Locate the cell with the specified text and output its [x, y] center coordinate. 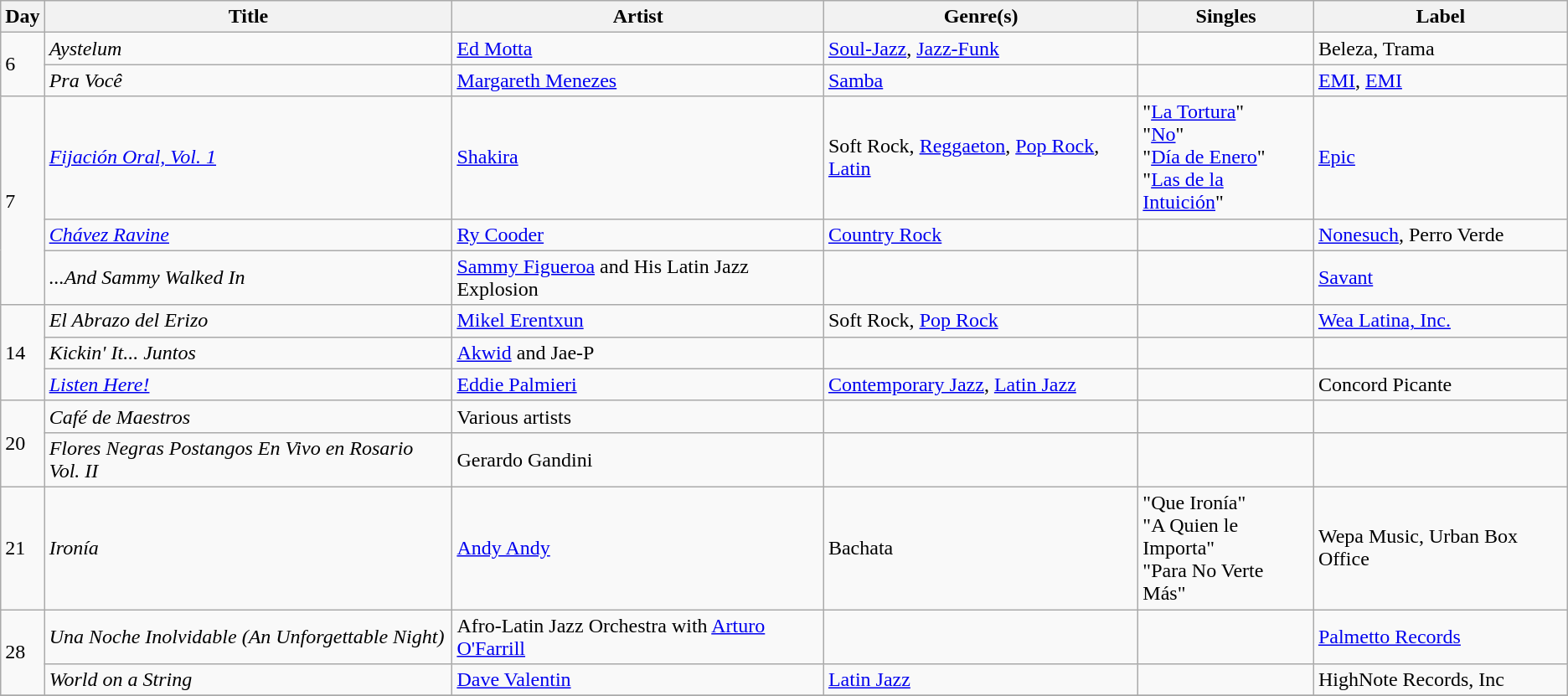
Beleza, Trama [1441, 49]
Kickin' It... Juntos [248, 353]
"La Tortura""No""Día de Enero""Las de la Intuición" [1226, 157]
Contemporary Jazz, Latin Jazz [980, 384]
Pra Você [248, 80]
Margareth Menezes [638, 80]
Gerardo Gandini [638, 459]
Chávez Ravine [248, 235]
Ry Cooder [638, 235]
Soft Rock, Pop Rock [980, 321]
Sammy Figueroa and His Latin Jazz Explosion [638, 278]
"Que Ironía""A Quien le Importa""Para No Verte Más" [1226, 548]
Listen Here! [248, 384]
Afro-Latin Jazz Orchestra with Arturo O'Farrill [638, 637]
Soul-Jazz, Jazz-Funk [980, 49]
21 [23, 548]
Una Noche Inolvidable (An Unforgettable Night) [248, 637]
Aystelum [248, 49]
Ed Motta [638, 49]
Wepa Music, Urban Box Office [1441, 548]
Andy Andy [638, 548]
6 [23, 64]
El Abrazo del Erizo [248, 321]
Mikel Erentxun [638, 321]
14 [23, 353]
EMI, EMI [1441, 80]
Title [248, 17]
Café de Maestros [248, 416]
28 [23, 653]
Concord Picante [1441, 384]
Artist [638, 17]
Palmetto Records [1441, 637]
Bachata [980, 548]
Nonesuch, Perro Verde [1441, 235]
Dave Valentin [638, 680]
Genre(s) [980, 17]
Akwid and Jae-P [638, 353]
Savant [1441, 278]
HighNote Records, Inc [1441, 680]
Label [1441, 17]
Day [23, 17]
20 [23, 444]
Latin Jazz [980, 680]
Eddie Palmieri [638, 384]
Soft Rock, Reggaeton, Pop Rock, Latin [980, 157]
Country Rock [980, 235]
Wea Latina, Inc. [1441, 321]
...And Sammy Walked In [248, 278]
7 [23, 201]
Epic [1441, 157]
Ironía [248, 548]
Various artists [638, 416]
Shakira [638, 157]
Flores Negras Postangos En Vivo en Rosario Vol. II [248, 459]
Samba [980, 80]
Fijación Oral, Vol. 1 [248, 157]
World on a String [248, 680]
Singles [1226, 17]
